Find where the given text appears and provide that cell's center as (X, Y) coordinate. 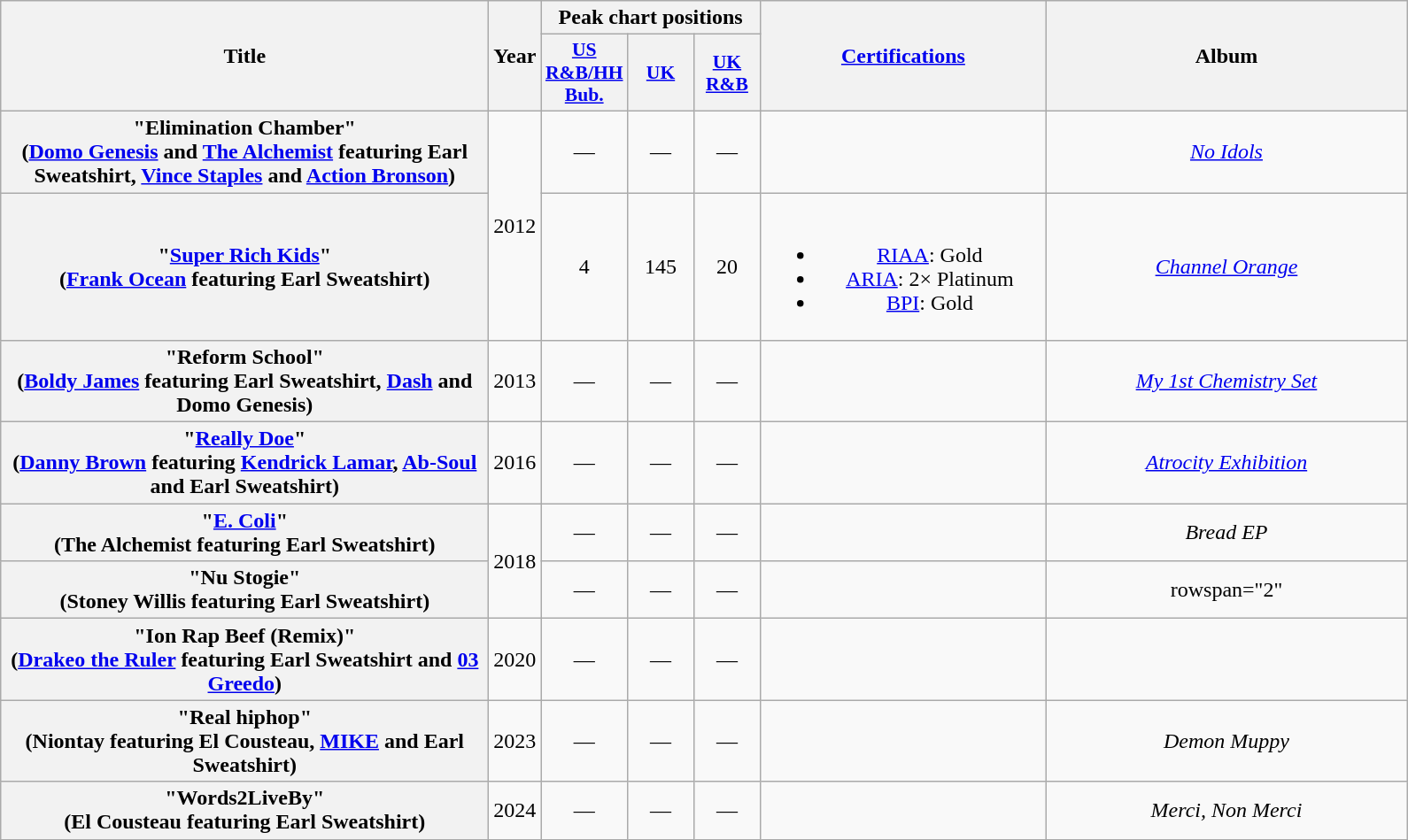
RIAA: GoldARIA: 2× PlatinumBPI: Gold (903, 267)
USR&B/HHBub. (584, 73)
Bread EP (1226, 533)
4 (584, 267)
Peak chart positions (651, 18)
20 (726, 267)
"Reform School"(Boldy James featuring Earl Sweatshirt, Dash and Domo Genesis) (244, 381)
"Elimination Chamber"(Domo Genesis and The Alchemist featuring Earl Sweatshirt, Vince Staples and Action Bronson) (244, 151)
2016 (515, 463)
"Super Rich Kids"(Frank Ocean featuring Earl Sweatshirt) (244, 267)
Album (1226, 57)
2012 (515, 225)
2018 (515, 561)
UK (661, 73)
"Ion Rap Beef (Remix)"(Drakeo the Ruler featuring Earl Sweatshirt and 03 Greedo) (244, 659)
"E. Coli"(The Alchemist featuring Earl Sweatshirt) (244, 533)
rowspan="2" (1226, 590)
Certifications (903, 57)
Year (515, 57)
2013 (515, 381)
UKR&B (726, 73)
"Words2LiveBy"(El Cousteau featuring Earl Sweatshirt) (244, 811)
145 (661, 267)
2023 (515, 741)
Channel Orange (1226, 267)
Merci, Non Merci (1226, 811)
Demon Muppy (1226, 741)
"Nu Stogie"(Stoney Willis featuring Earl Sweatshirt) (244, 590)
Atrocity Exhibition (1226, 463)
No Idols (1226, 151)
Title (244, 57)
2020 (515, 659)
My 1st Chemistry Set (1226, 381)
"Real hiphop"(Niontay featuring El Cousteau, MIKE and Earl Sweatshirt) (244, 741)
2024 (515, 811)
"Really Doe"(Danny Brown featuring Kendrick Lamar, Ab-Soul and Earl Sweatshirt) (244, 463)
